Capture the cell that displays the provided text and extract its [X, Y] central coordinate. 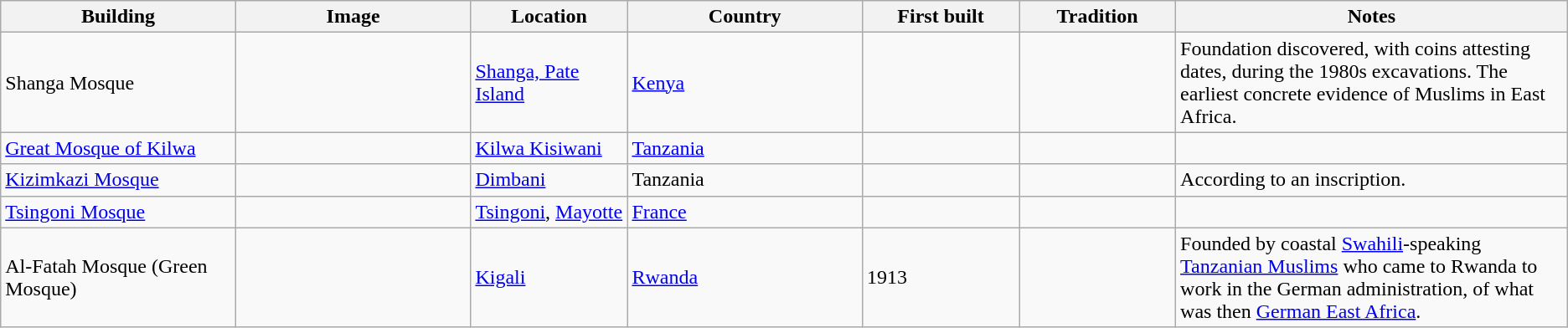
Tsingoni, Mayotte [549, 212]
1913 [940, 278]
Founded by coastal Swahili-speaking Tanzanian Muslims who came to Rwanda to work in the German administration, of what was then German East Africa. [1372, 278]
Kilwa Kisiwani [549, 148]
Shanga, Pate Island [549, 82]
France [745, 212]
Al-Fatah Mosque (Green Mosque) [119, 278]
Tradition [1097, 17]
Kizimkazi Mosque [119, 180]
Kigali [549, 278]
Rwanda [745, 278]
Country [745, 17]
Dimbani [549, 180]
Kenya [745, 82]
Location [549, 17]
Tsingoni Mosque [119, 212]
According to an inscription. [1372, 180]
Image [353, 17]
Building [119, 17]
Great Mosque of Kilwa [119, 148]
First built [940, 17]
Foundation discovered, with coins attesting dates, during the 1980s excavations. The earliest concrete evidence of Muslims in East Africa. [1372, 82]
Notes [1372, 17]
Shanga Mosque [119, 82]
